For the text-containing cell, return its midpoint in (x, y) coordinate format. 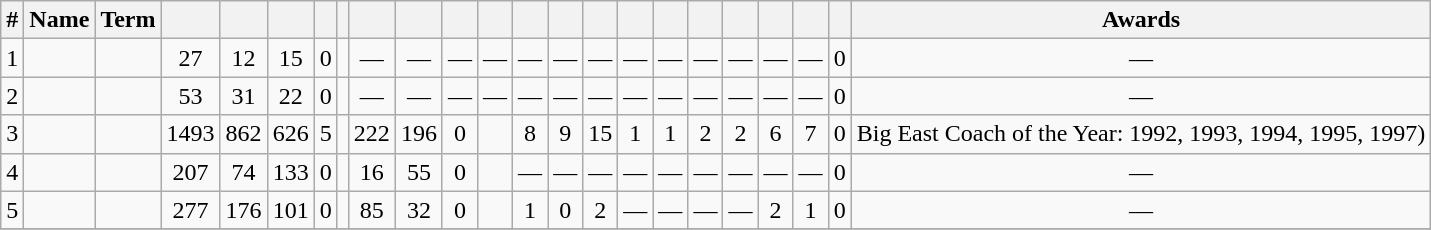
3 (12, 134)
133 (290, 172)
9 (566, 134)
7 (810, 134)
16 (372, 172)
222 (372, 134)
207 (190, 172)
32 (418, 210)
1493 (190, 134)
862 (244, 134)
101 (290, 210)
31 (244, 96)
4 (12, 172)
55 (418, 172)
Term (128, 20)
176 (244, 210)
74 (244, 172)
Name (60, 20)
27 (190, 58)
Awards (1141, 20)
85 (372, 210)
53 (190, 96)
8 (530, 134)
Big East Coach of the Year: 1992, 1993, 1994, 1995, 1997) (1141, 134)
277 (190, 210)
196 (418, 134)
22 (290, 96)
12 (244, 58)
6 (776, 134)
# (12, 20)
626 (290, 134)
